Scan for the cell matching the given text and deliver its (x, y) coordinate at center. 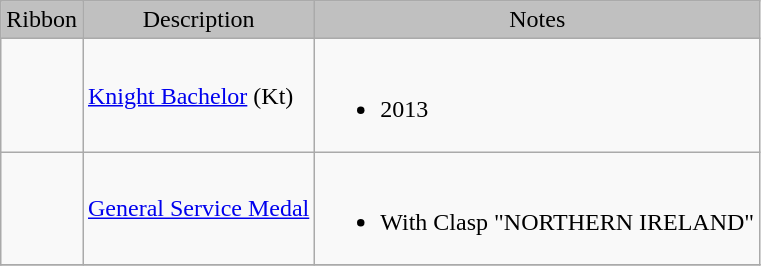
With Clasp "NORTHERN IRELAND" (538, 208)
Notes (538, 20)
General Service Medal (198, 208)
Description (198, 20)
Knight Bachelor (Kt) (198, 96)
Ribbon (42, 20)
2013 (538, 96)
